Output the (X, Y) coordinate of the center of the cell containing the given text.  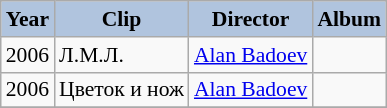
Album (349, 19)
Clip (122, 19)
Цветок и нож (122, 90)
Year (28, 19)
Director (250, 19)
Л.М.Л. (122, 55)
